Locate the cell with the specified text and output its (x, y) center coordinate. 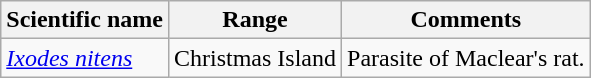
Scientific name (85, 20)
Range (254, 20)
Christmas Island (254, 58)
Ixodes nitens (85, 58)
Comments (466, 20)
Parasite of Maclear's rat. (466, 58)
